Scan for the cell matching the given text and deliver its [x, y] coordinate at center. 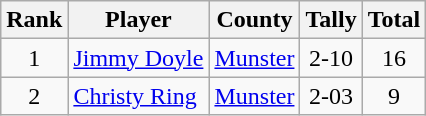
Rank [34, 20]
9 [394, 96]
2-03 [331, 96]
Jimmy Doyle [138, 58]
1 [34, 58]
Player [138, 20]
County [254, 20]
Total [394, 20]
2 [34, 96]
16 [394, 58]
Christy Ring [138, 96]
Tally [331, 20]
2-10 [331, 58]
